Return the [x, y] coordinate for the center point of the cell that contains the specified text.  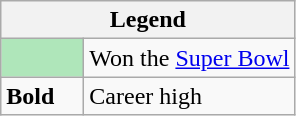
Won the Super Bowl [190, 58]
Bold [42, 96]
Legend [148, 20]
Career high [190, 96]
